For the text-containing cell, return its midpoint in [X, Y] coordinate format. 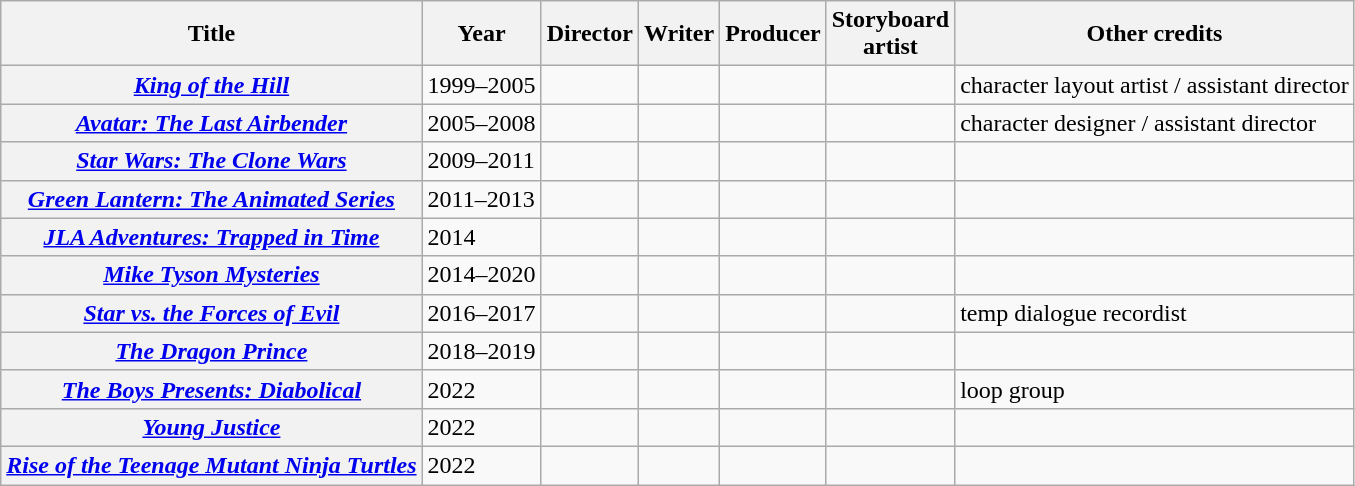
Mike Tyson Mysteries [212, 275]
Director [590, 34]
2005–2008 [482, 123]
2009–2011 [482, 161]
Avatar: The Last Airbender [212, 123]
The Dragon Prince [212, 351]
Title [212, 34]
Other credits [1155, 34]
loop group [1155, 389]
1999–2005 [482, 85]
2014 [482, 237]
Rise of the Teenage Mutant Ninja Turtles [212, 465]
2016–2017 [482, 313]
2014–2020 [482, 275]
2018–2019 [482, 351]
temp dialogue recordist [1155, 313]
character layout artist / assistant director [1155, 85]
King of the Hill [212, 85]
Star vs. the Forces of Evil [212, 313]
JLA Adventures: Trapped in Time [212, 237]
Producer [774, 34]
character designer / assistant director [1155, 123]
Storyboardartist [890, 34]
Young Justice [212, 427]
2011–2013 [482, 199]
Year [482, 34]
Star Wars: The Clone Wars [212, 161]
Green Lantern: The Animated Series [212, 199]
The Boys Presents: Diabolical [212, 389]
Writer [678, 34]
